From the cell containing the given text, extract its center point as (x, y) coordinate. 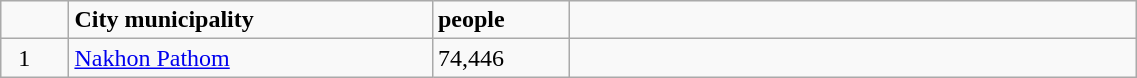
people (500, 20)
1 (35, 58)
74,446 (500, 58)
Nakhon Pathom (251, 58)
City municipality (251, 20)
